Find where the given text appears and provide that cell's center as [X, Y] coordinate. 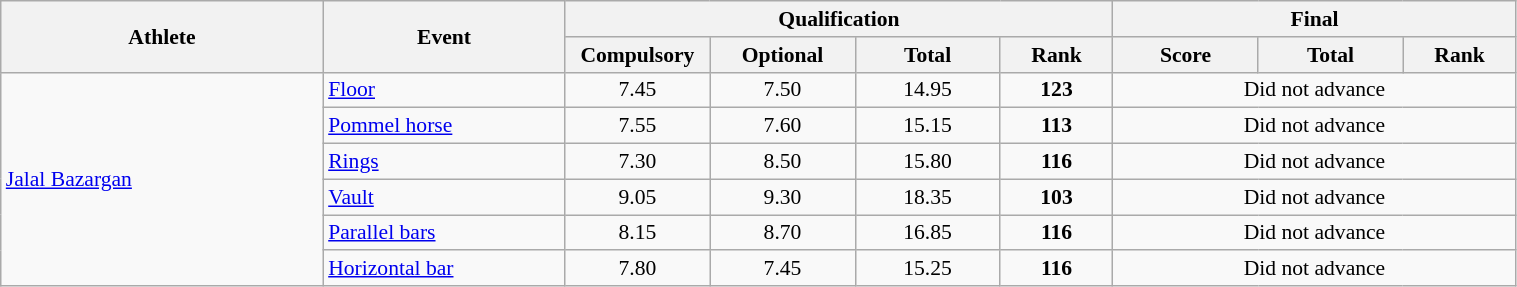
9.05 [638, 197]
Compulsory [638, 55]
8.70 [782, 233]
123 [1056, 90]
Score [1186, 55]
113 [1056, 126]
Qualification [839, 19]
Floor [444, 90]
8.50 [782, 162]
Parallel bars [444, 233]
7.50 [782, 90]
7.80 [638, 269]
15.15 [928, 126]
Horizontal bar [444, 269]
18.35 [928, 197]
15.80 [928, 162]
Vault [444, 197]
14.95 [928, 90]
Optional [782, 55]
Final [1314, 19]
15.25 [928, 269]
Jalal Bazargan [162, 179]
Event [444, 36]
16.85 [928, 233]
9.30 [782, 197]
7.60 [782, 126]
7.55 [638, 126]
Rings [444, 162]
7.30 [638, 162]
8.15 [638, 233]
103 [1056, 197]
Athlete [162, 36]
Pommel horse [444, 126]
